Search for the cell housing the specified text and yield its [X, Y] center coordinate. 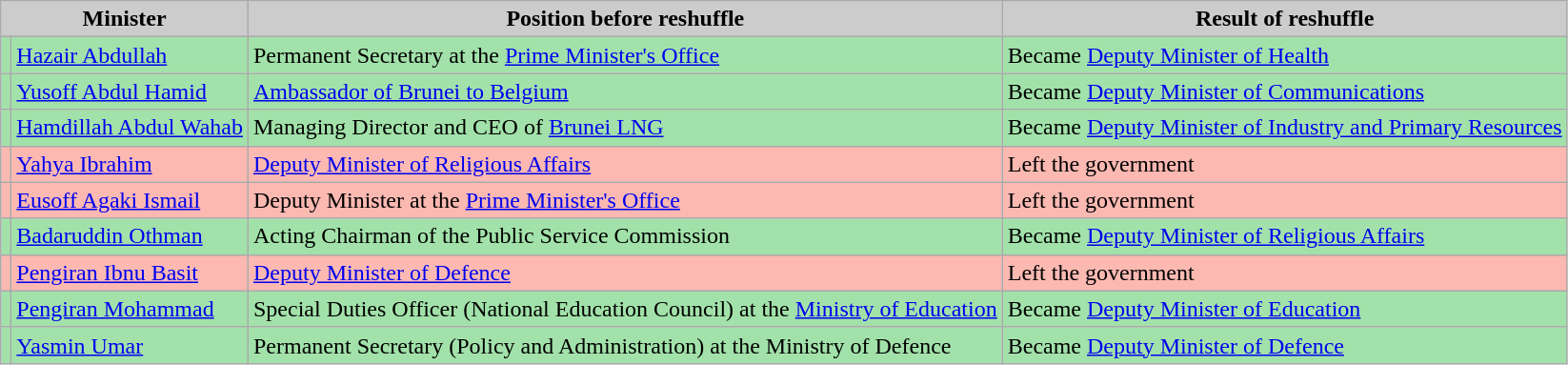
Deputy Minister of Defence [625, 273]
Hamdillah Abdul Wahab [130, 128]
Became Deputy Minister of Industry and Primary Resources [1284, 128]
Eusoff Agaki Ismail [130, 200]
Ambassador of Brunei to Belgium [625, 91]
Yusoff Abdul Hamid [130, 91]
Permanent Secretary (Policy and Administration) at the Ministry of Defence [625, 345]
Became Deputy Minister of Communications [1284, 91]
Yahya Ibrahim [130, 164]
Hazair Abdullah [130, 55]
Badaruddin Othman [130, 236]
Deputy Minister of Religious Affairs [625, 164]
Became Deputy Minister of Religious Affairs [1284, 236]
Permanent Secretary at the Prime Minister's Office [625, 55]
Position before reshuffle [625, 19]
Became Deputy Minister of Defence [1284, 345]
Became Deputy Minister of Education [1284, 309]
Pengiran Mohammad [130, 309]
Managing Director and CEO of Brunei LNG [625, 128]
Deputy Minister at the Prime Minister's Office [625, 200]
Became Deputy Minister of Health [1284, 55]
Result of reshuffle [1284, 19]
Acting Chairman of the Public Service Commission [625, 236]
Special Duties Officer (National Education Council) at the Ministry of Education [625, 309]
Minister [125, 19]
Yasmin Umar [130, 345]
Pengiran Ibnu Basit [130, 273]
